Locate the cell with the specified text and output its (x, y) center coordinate. 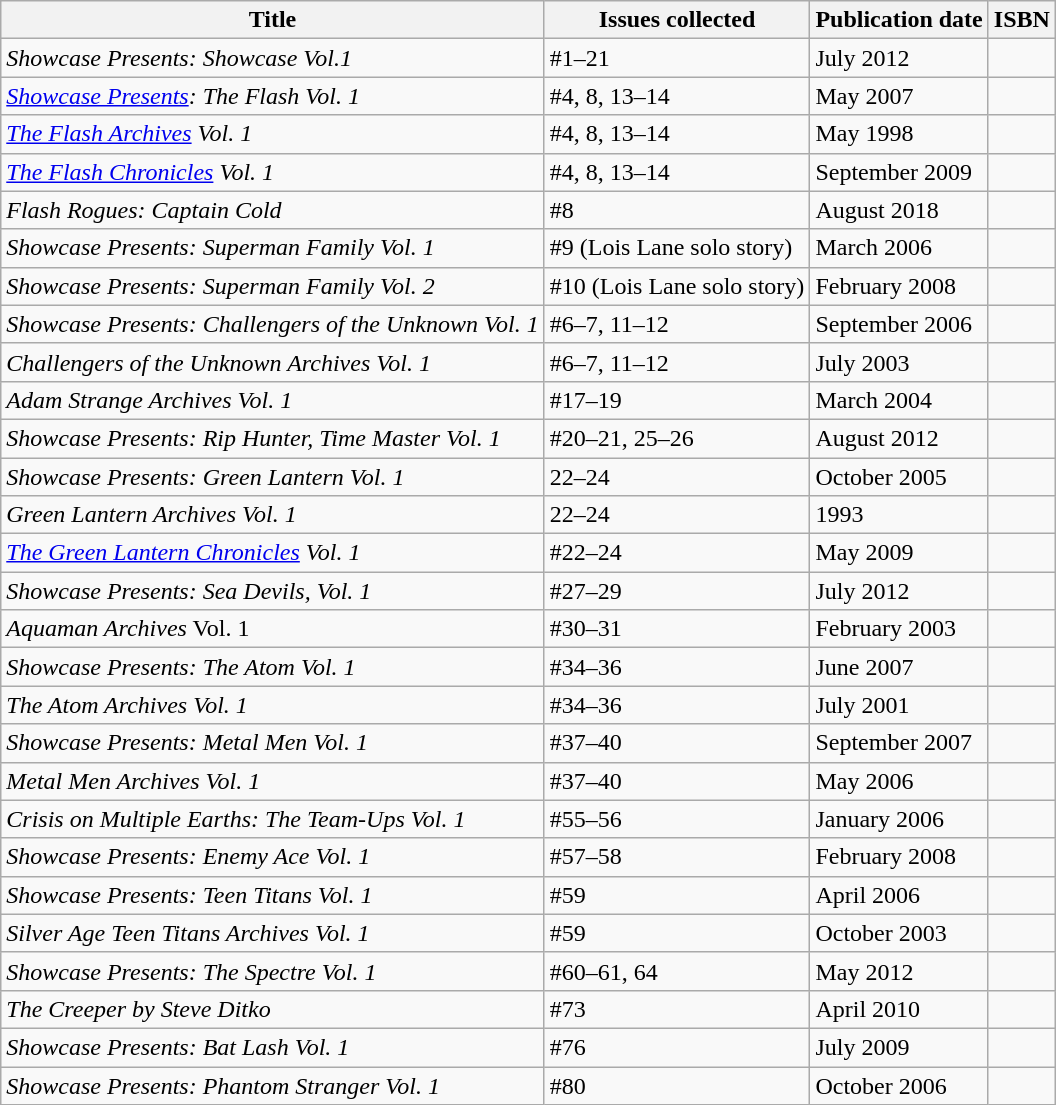
June 2007 (899, 667)
October 2003 (899, 933)
Showcase Presents: Green Lantern Vol. 1 (272, 477)
#1–21 (677, 58)
January 2006 (899, 819)
Crisis on Multiple Earths: The Team-Ups Vol. 1 (272, 819)
The Flash Archives Vol. 1 (272, 134)
The Atom Archives Vol. 1 (272, 705)
August 2012 (899, 438)
#9 (Lois Lane solo story) (677, 248)
#73 (677, 1009)
July 2009 (899, 1047)
February 2003 (899, 629)
May 2012 (899, 971)
May 2009 (899, 553)
September 2009 (899, 172)
Issues collected (677, 20)
September 2007 (899, 743)
#22–24 (677, 553)
ISBN (1022, 20)
#55–56 (677, 819)
April 2006 (899, 895)
Silver Age Teen Titans Archives Vol. 1 (272, 933)
Showcase Presents: Showcase Vol.1 (272, 58)
Showcase Presents: Enemy Ace Vol. 1 (272, 857)
#57–58 (677, 857)
#17–19 (677, 400)
Showcase Presents: The Flash Vol. 1 (272, 96)
The Creeper by Steve Ditko (272, 1009)
Showcase Presents: Sea Devils, Vol. 1 (272, 591)
August 2018 (899, 210)
#76 (677, 1047)
March 2004 (899, 400)
May 1998 (899, 134)
September 2006 (899, 324)
Title (272, 20)
#27–29 (677, 591)
July 2003 (899, 362)
March 2006 (899, 248)
1993 (899, 515)
October 2005 (899, 477)
#20–21, 25–26 (677, 438)
#60–61, 64 (677, 971)
April 2010 (899, 1009)
The Flash Chronicles Vol. 1 (272, 172)
#8 (677, 210)
#30–31 (677, 629)
Showcase Presents: Teen Titans Vol. 1 (272, 895)
May 2006 (899, 781)
Showcase Presents: The Spectre Vol. 1 (272, 971)
Flash Rogues: Captain Cold (272, 210)
Metal Men Archives Vol. 1 (272, 781)
#80 (677, 1085)
#10 (Lois Lane solo story) (677, 286)
Challengers of the Unknown Archives Vol. 1 (272, 362)
May 2007 (899, 96)
Green Lantern Archives Vol. 1 (272, 515)
Adam Strange Archives Vol. 1 (272, 400)
October 2006 (899, 1085)
Aquaman Archives Vol. 1 (272, 629)
Showcase Presents: Phantom Stranger Vol. 1 (272, 1085)
Showcase Presents: Bat Lash Vol. 1 (272, 1047)
Showcase Presents: Rip Hunter, Time Master Vol. 1 (272, 438)
The Green Lantern Chronicles Vol. 1 (272, 553)
Showcase Presents: Superman Family Vol. 1 (272, 248)
Publication date (899, 20)
July 2001 (899, 705)
Showcase Presents: Superman Family Vol. 2 (272, 286)
Showcase Presents: The Atom Vol. 1 (272, 667)
Showcase Presents: Metal Men Vol. 1 (272, 743)
Showcase Presents: Challengers of the Unknown Vol. 1 (272, 324)
